Provide the [X, Y] coordinate of the cell's center where the given text is located.  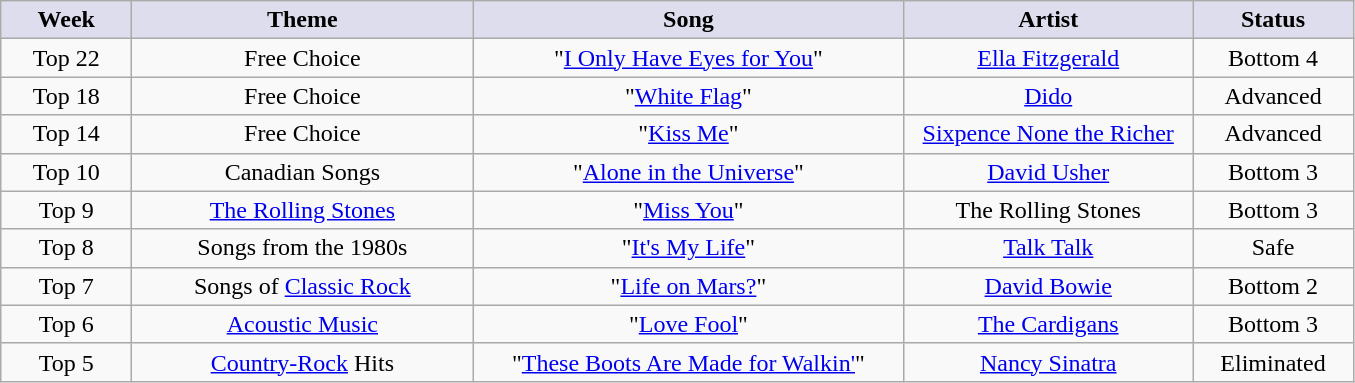
The Cardigans [1048, 324]
Theme [302, 20]
David Usher [1048, 172]
Top 10 [66, 172]
Sixpence None the Richer [1048, 134]
Dido [1048, 96]
Top 6 [66, 324]
"Alone in the Universe" [688, 172]
"Kiss Me" [688, 134]
Song [688, 20]
Top 8 [66, 248]
Acoustic Music [302, 324]
"Miss You" [688, 210]
Ella Fitzgerald [1048, 58]
Top 22 [66, 58]
Top 7 [66, 286]
Canadian Songs [302, 172]
"It's My Life" [688, 248]
"These Boots Are Made for Walkin'" [688, 362]
Artist [1048, 20]
Songs of Classic Rock [302, 286]
Status [1272, 20]
Safe [1272, 248]
"Life on Mars?" [688, 286]
Eliminated [1272, 362]
Bottom 2 [1272, 286]
"Love Fool" [688, 324]
Songs from the 1980s [302, 248]
"I Only Have Eyes for You" [688, 58]
Nancy Sinatra [1048, 362]
Talk Talk [1048, 248]
Country-Rock Hits [302, 362]
"White Flag" [688, 96]
Top 5 [66, 362]
Week [66, 20]
Top 18 [66, 96]
Top 9 [66, 210]
Bottom 4 [1272, 58]
Top 14 [66, 134]
David Bowie [1048, 286]
